Search for the cell housing the specified text and yield its [X, Y] center coordinate. 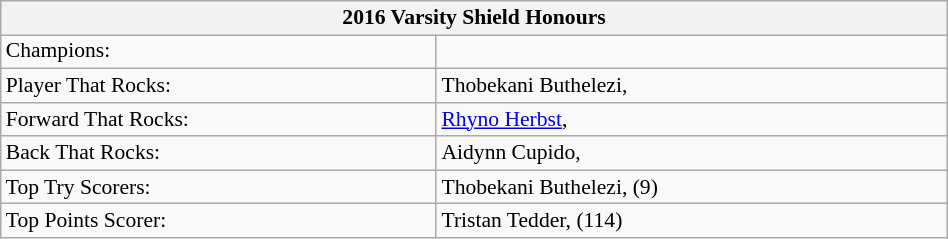
Player That Rocks: [219, 86]
2016 Varsity Shield Honours [474, 18]
Top Try Scorers: [219, 187]
Thobekani Buthelezi, (9) [692, 187]
Forward That Rocks: [219, 120]
Thobekani Buthelezi, [692, 86]
Champions: [219, 52]
Aidynn Cupido, [692, 154]
Back That Rocks: [219, 154]
Tristan Tedder, (114) [692, 221]
Top Points Scorer: [219, 221]
Rhyno Herbst, [692, 120]
